Detect which cell encompasses the target text, then output its [x, y] center coordinate. 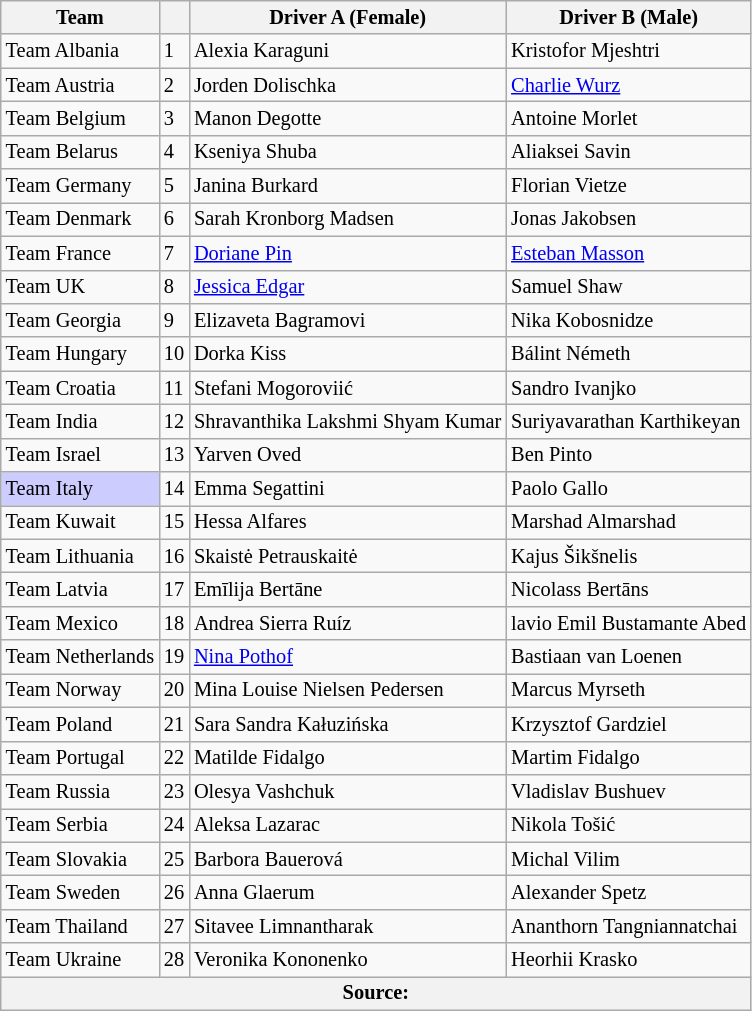
Barbora Bauerová [348, 859]
Martim Fidalgo [628, 758]
17 [174, 589]
Esteban Masson [628, 253]
Yarven Oved [348, 455]
Kajus Šikšnelis [628, 556]
2 [174, 85]
Team Sweden [80, 892]
Marshad Almarshad [628, 522]
Team Thailand [80, 926]
8 [174, 287]
Team France [80, 253]
3 [174, 118]
18 [174, 623]
Alexander Spetz [628, 892]
Marcus Myrseth [628, 690]
Charlie Wurz [628, 85]
Matilde Fidalgo [348, 758]
Sarah Kronborg Madsen [348, 219]
Janina Burkard [348, 186]
Kseniya Shuba [348, 152]
Anna Glaerum [348, 892]
Team Norway [80, 690]
lavio Emil Bustamante Abed [628, 623]
Aleksa Lazarac [348, 825]
Kristofor Mjeshtri [628, 51]
Team Lithuania [80, 556]
Heorhii Krasko [628, 960]
Team Slovakia [80, 859]
Mina Louise Nielsen Pedersen [348, 690]
28 [174, 960]
7 [174, 253]
6 [174, 219]
Team Croatia [80, 388]
Skaistė Petrauskaitė [348, 556]
Veronika Kononenko [348, 960]
1 [174, 51]
Team Mexico [80, 623]
Team Austria [80, 85]
Manon Degotte [348, 118]
Sara Sandra Kałuzińska [348, 724]
Nina Pothof [348, 657]
Team Belgium [80, 118]
Hessa Alfares [348, 522]
Source: [376, 993]
19 [174, 657]
Samuel Shaw [628, 287]
Team UK [80, 287]
Team Georgia [80, 320]
4 [174, 152]
14 [174, 489]
Team Serbia [80, 825]
Team Israel [80, 455]
Team Albania [80, 51]
Team Belarus [80, 152]
Antoine Morlet [628, 118]
22 [174, 758]
Team Hungary [80, 354]
Dorka Kiss [348, 354]
Driver B (Male) [628, 17]
27 [174, 926]
11 [174, 388]
13 [174, 455]
Elizaveta Bagramovi [348, 320]
Florian Vietze [628, 186]
Paolo Gallo [628, 489]
Alexia Karaguni [348, 51]
Team Poland [80, 724]
Bastiaan van Loenen [628, 657]
Team Kuwait [80, 522]
Team Denmark [80, 219]
Bálint Németh [628, 354]
15 [174, 522]
Suriyavarathan Karthikeyan [628, 421]
Shravanthika Lakshmi Shyam Kumar [348, 421]
Michal Vilim [628, 859]
Team [80, 17]
Team Italy [80, 489]
5 [174, 186]
12 [174, 421]
Team Portugal [80, 758]
Emīlija Bertāne [348, 589]
Driver A (Female) [348, 17]
9 [174, 320]
24 [174, 825]
Jorden Dolischka [348, 85]
Doriane Pin [348, 253]
Krzysztof Gardziel [628, 724]
Andrea Sierra Ruíz [348, 623]
Jonas Jakobsen [628, 219]
26 [174, 892]
Olesya Vashchuk [348, 791]
Team Netherlands [80, 657]
Emma Segattini [348, 489]
Team Germany [80, 186]
Team Latvia [80, 589]
Team India [80, 421]
10 [174, 354]
Nika Kobosnidze [628, 320]
Team Russia [80, 791]
Nikola Tošić [628, 825]
21 [174, 724]
25 [174, 859]
Vladislav Bushuev [628, 791]
Team Ukraine [80, 960]
23 [174, 791]
Jessica Edgar [348, 287]
16 [174, 556]
Ananthorn Tangniannatchai [628, 926]
Ben Pinto [628, 455]
20 [174, 690]
Sitavee Limnantharak [348, 926]
Sandro Ivanjko [628, 388]
Nicolass Bertāns [628, 589]
Aliaksei Savin [628, 152]
Stefani Mogoroviić [348, 388]
